From the cell containing the given text, extract its center point as (x, y) coordinate. 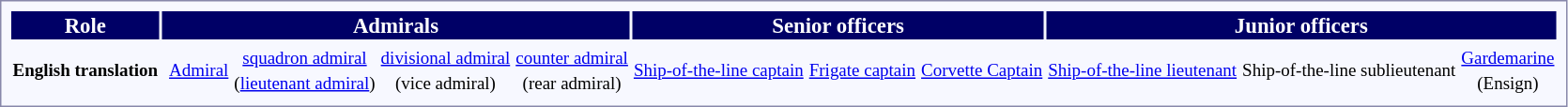
Junior officers (1301, 25)
Ship-of-the-line lieutenant (1143, 69)
squadron admiral(lieutenant admiral) (304, 69)
Admirals (396, 25)
Ship-of-the-line captain (718, 69)
English translation (85, 69)
Senior officers (838, 25)
Admiral (199, 69)
Ship-of-the-line sublieutenant (1349, 69)
Corvette Captain (982, 69)
Role (85, 25)
Frigate captain (862, 69)
counter admiral(rear admiral) (573, 69)
Gardemarine(Ensign) (1508, 69)
divisional admiral(vice admiral) (445, 69)
